Return (X, Y) of the center of cell containing provided text 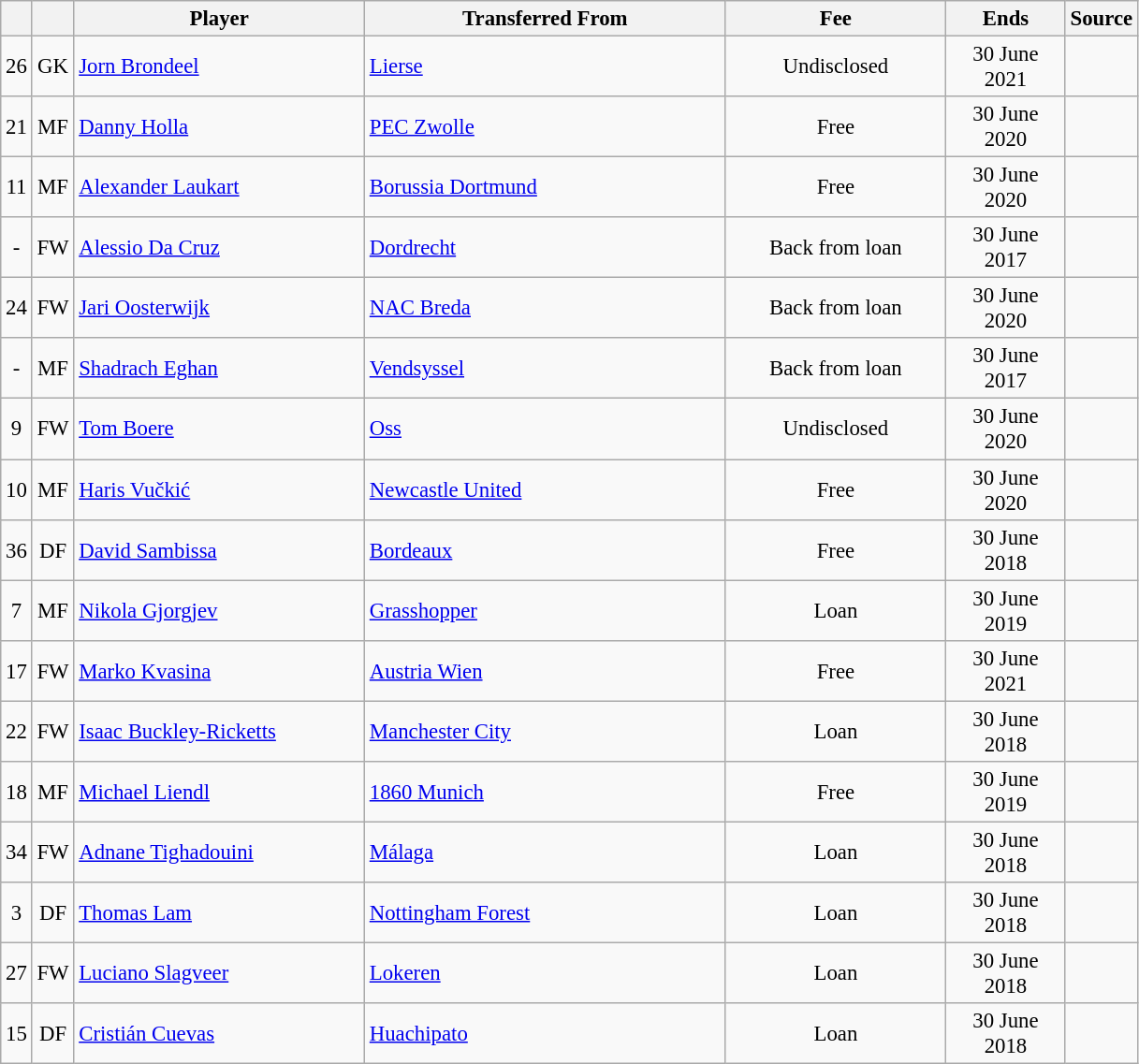
Nottingham Forest (545, 913)
10 (17, 490)
36 (17, 550)
Alexander Laukart (219, 187)
NAC Breda (545, 309)
Haris Vučkić (219, 490)
7 (17, 610)
Nikola Gjorgjev (219, 610)
Tom Boere (219, 429)
Thomas Lam (219, 913)
Grasshopper (545, 610)
1860 Munich (545, 792)
9 (17, 429)
Oss (545, 429)
34 (17, 852)
Dordrecht (545, 247)
Source (1101, 19)
Jari Oosterwijk (219, 309)
17 (17, 670)
PEC Zwolle (545, 127)
Transferred From (545, 19)
Manchester City (545, 732)
Alessio Da Cruz (219, 247)
Bordeaux (545, 550)
Shadrach Eghan (219, 369)
Cristián Cuevas (219, 1033)
Newcastle United (545, 490)
Adnane Tighadouini (219, 852)
Borussia Dortmund (545, 187)
15 (17, 1033)
Michael Liendl (219, 792)
Luciano Slagveer (219, 973)
Fee (836, 19)
Player (219, 19)
Isaac Buckley-Ricketts (219, 732)
Lierse (545, 67)
Huachipato (545, 1033)
David Sambissa (219, 550)
27 (17, 973)
Jorn Brondeel (219, 67)
26 (17, 67)
GK (52, 67)
18 (17, 792)
Austria Wien (545, 670)
Danny Holla (219, 127)
Lokeren (545, 973)
Marko Kvasina (219, 670)
21 (17, 127)
Ends (1006, 19)
24 (17, 309)
22 (17, 732)
Málaga (545, 852)
11 (17, 187)
Vendsyssel (545, 369)
3 (17, 913)
